Capture the cell that displays the provided text and extract its (X, Y) central coordinate. 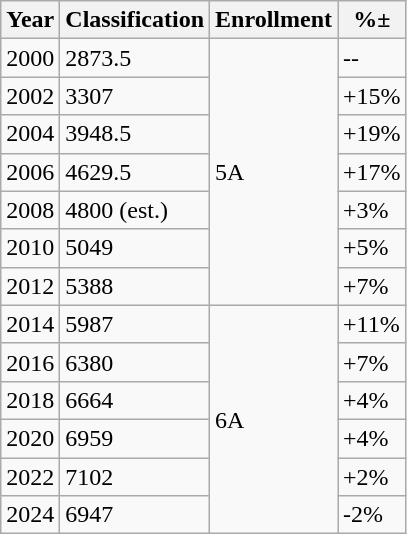
+15% (372, 96)
5049 (135, 248)
+5% (372, 248)
-2% (372, 515)
2002 (30, 96)
2004 (30, 134)
4629.5 (135, 172)
4800 (est.) (135, 210)
2012 (30, 286)
7102 (135, 477)
2006 (30, 172)
+17% (372, 172)
Classification (135, 20)
Enrollment (274, 20)
+2% (372, 477)
2008 (30, 210)
+19% (372, 134)
2018 (30, 400)
6959 (135, 438)
5388 (135, 286)
6947 (135, 515)
2020 (30, 438)
+3% (372, 210)
6380 (135, 362)
2022 (30, 477)
6664 (135, 400)
Year (30, 20)
3948.5 (135, 134)
2000 (30, 58)
5A (274, 172)
5987 (135, 324)
2024 (30, 515)
%± (372, 20)
2873.5 (135, 58)
+11% (372, 324)
2016 (30, 362)
6A (274, 419)
3307 (135, 96)
2014 (30, 324)
2010 (30, 248)
-- (372, 58)
